Return the (X, Y) coordinate for the center point of the cell that contains the specified text.  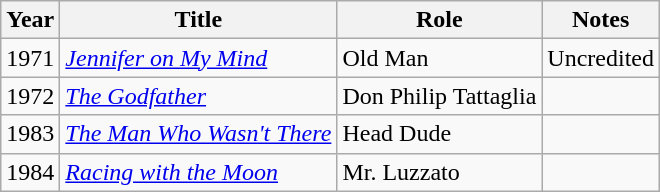
1984 (30, 172)
Don Philip Tattaglia (440, 96)
1972 (30, 96)
Mr. Luzzato (440, 172)
The Godfather (198, 96)
Year (30, 20)
Notes (601, 20)
1983 (30, 134)
Title (198, 20)
Old Man (440, 58)
Head Dude (440, 134)
Jennifer on My Mind (198, 58)
1971 (30, 58)
Role (440, 20)
The Man Who Wasn't There (198, 134)
Racing with the Moon (198, 172)
Uncredited (601, 58)
